Capture the cell that displays the provided text and extract its (X, Y) central coordinate. 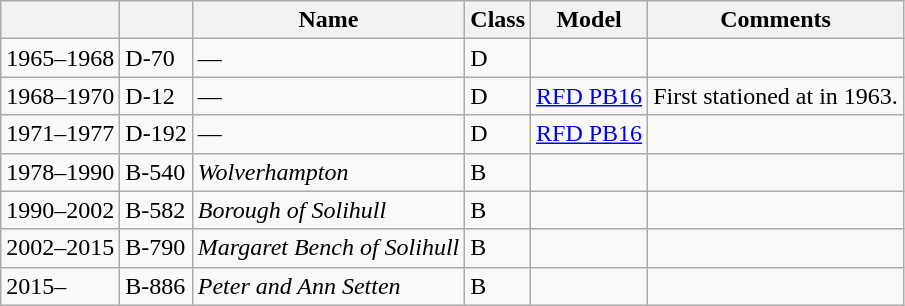
Name (328, 20)
D-70 (156, 58)
Wolverhampton (328, 172)
Margaret Bench of Solihull (328, 248)
1971–1977 (60, 134)
Model (590, 20)
Borough of Solihull (328, 210)
1978–1990 (60, 172)
1990–2002 (60, 210)
2002–2015 (60, 248)
B-540 (156, 172)
First stationed at in 1963. (776, 96)
D-192 (156, 134)
1968–1970 (60, 96)
Comments (776, 20)
B-582 (156, 210)
1965–1968 (60, 58)
B-886 (156, 286)
B-790 (156, 248)
D-12 (156, 96)
Class (498, 20)
Peter and Ann Setten (328, 286)
2015– (60, 286)
